For the text-containing cell, return its midpoint in [X, Y] coordinate format. 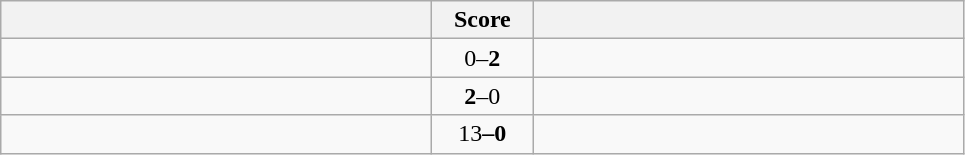
Score [482, 20]
13–0 [482, 134]
0–2 [482, 58]
2–0 [482, 96]
